Output the (x, y) coordinate of the center of the cell containing the given text.  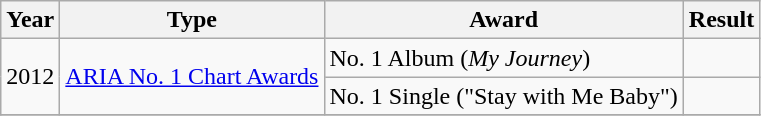
2012 (30, 77)
ARIA No. 1 Chart Awards (192, 77)
Type (192, 20)
Year (30, 20)
Result (721, 20)
Award (504, 20)
No. 1 Single ("Stay with Me Baby") (504, 96)
No. 1 Album (My Journey) (504, 58)
